Provide the (x, y) coordinate of the cell's center where the given text is located.  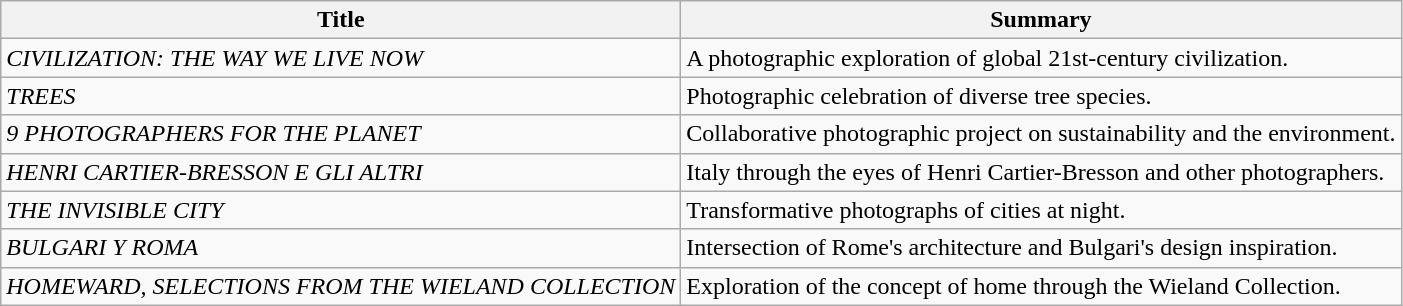
Summary (1041, 20)
TREES (341, 96)
Photographic celebration of diverse tree species. (1041, 96)
Exploration of the concept of home through the Wieland Collection. (1041, 286)
THE INVISIBLE CITY (341, 210)
BULGARI Y ROMA (341, 248)
HENRI CARTIER-BRESSON E GLI ALTRI (341, 172)
Italy through the eyes of Henri Cartier-Bresson and other photographers. (1041, 172)
A photographic exploration of global 21st-century civilization. (1041, 58)
Collaborative photographic project on sustainability and the environment. (1041, 134)
Title (341, 20)
CIVILIZATION: THE WAY WE LIVE NOW (341, 58)
9 PHOTOGRAPHERS FOR THE PLANET (341, 134)
Transformative photographs of cities at night. (1041, 210)
HOMEWARD, SELECTIONS FROM THE WIELAND COLLECTION (341, 286)
Intersection of Rome's architecture and Bulgari's design inspiration. (1041, 248)
